Extract the (x, y) coordinate from the center of the cell holding the provided text.  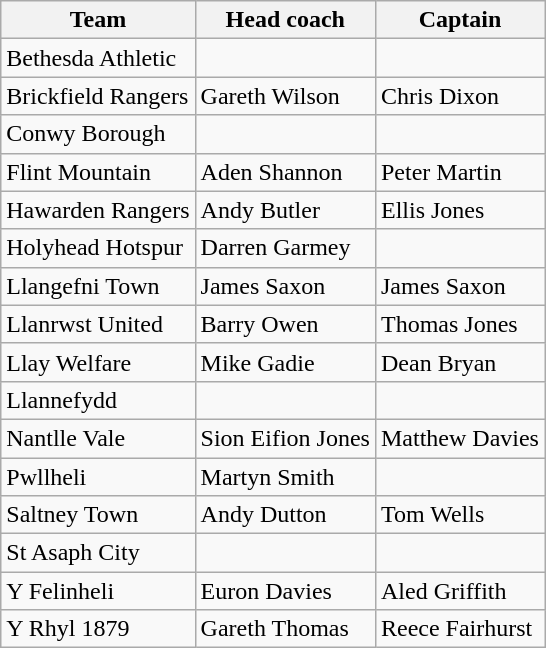
Flint Mountain (98, 172)
Ellis Jones (460, 210)
Nantlle Vale (98, 438)
Darren Garmey (285, 248)
Hawarden Rangers (98, 210)
Team (98, 20)
Aled Griffith (460, 591)
Mike Gadie (285, 362)
Reece Fairhurst (460, 629)
Euron Davies (285, 591)
Llannefydd (98, 400)
Y Rhyl 1879 (98, 629)
Captain (460, 20)
Tom Wells (460, 515)
Gareth Wilson (285, 96)
Andy Butler (285, 210)
St Asaph City (98, 553)
Sion Eifion Jones (285, 438)
Llanrwst United (98, 324)
Llay Welfare (98, 362)
Chris Dixon (460, 96)
Brickfield Rangers (98, 96)
Llangefni Town (98, 286)
Head coach (285, 20)
Dean Bryan (460, 362)
Gareth Thomas (285, 629)
Saltney Town (98, 515)
Thomas Jones (460, 324)
Pwllheli (98, 477)
Holyhead Hotspur (98, 248)
Aden Shannon (285, 172)
Barry Owen (285, 324)
Conwy Borough (98, 134)
Matthew Davies (460, 438)
Y Felinheli (98, 591)
Bethesda Athletic (98, 58)
Martyn Smith (285, 477)
Peter Martin (460, 172)
Andy Dutton (285, 515)
